Provide the [X, Y] coordinate of the cell's center where the given text is located.  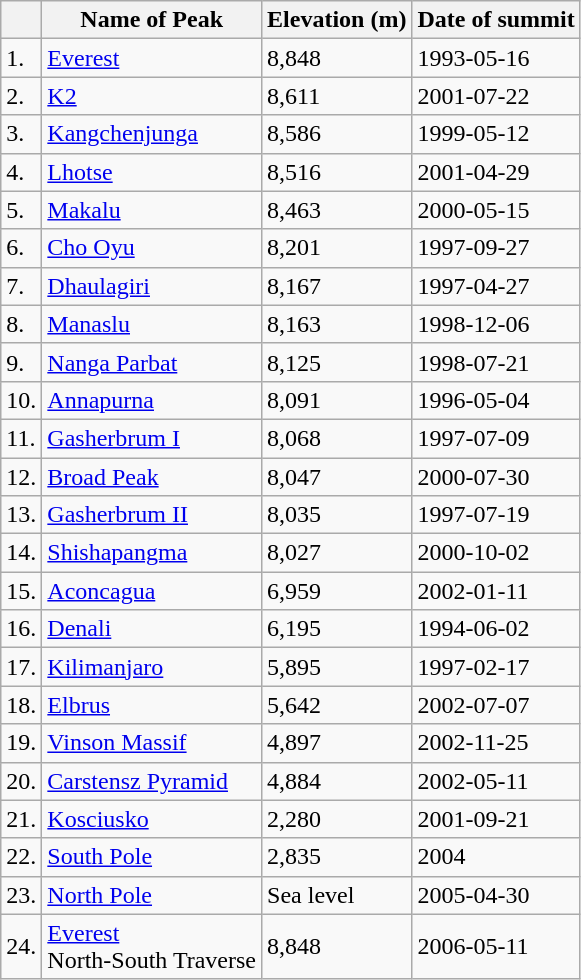
11. [22, 438]
23. [22, 895]
Cho Oyu [152, 248]
2000-05-15 [496, 210]
Manaslu [152, 324]
Shishapangma [152, 553]
8,035 [337, 515]
1999-05-12 [496, 134]
1993-05-16 [496, 58]
Annapurna [152, 400]
19. [22, 743]
20. [22, 781]
2002-11-25 [496, 743]
2005-04-30 [496, 895]
1. [22, 58]
4. [22, 172]
1997-09-27 [496, 248]
6,959 [337, 591]
2,280 [337, 819]
15. [22, 591]
Everest North-South Traverse [152, 946]
8,463 [337, 210]
Kosciusko [152, 819]
2000-10-02 [496, 553]
12. [22, 477]
2000-07-30 [496, 477]
2004 [496, 857]
8,125 [337, 362]
Date of summit [496, 20]
13. [22, 515]
24. [22, 946]
8,027 [337, 553]
6. [22, 248]
Kangchenjunga [152, 134]
8,163 [337, 324]
16. [22, 629]
8,586 [337, 134]
2. [22, 96]
Lhotse [152, 172]
8,167 [337, 286]
Gasherbrum II [152, 515]
2002-01-11 [496, 591]
Denali [152, 629]
Sea level [337, 895]
Vinson Massif [152, 743]
Broad Peak [152, 477]
1997-04-27 [496, 286]
1997-07-19 [496, 515]
2002-07-07 [496, 705]
2001-09-21 [496, 819]
2006-05-11 [496, 946]
8,047 [337, 477]
17. [22, 667]
8,201 [337, 248]
8,091 [337, 400]
4,884 [337, 781]
6,195 [337, 629]
Carstensz Pyramid [152, 781]
3. [22, 134]
Makalu [152, 210]
Elbrus [152, 705]
K2 [152, 96]
North Pole [152, 895]
Dhaulagiri [152, 286]
Elevation (m) [337, 20]
2001-07-22 [496, 96]
1998-12-06 [496, 324]
4,897 [337, 743]
1996-05-04 [496, 400]
Everest [152, 58]
8,516 [337, 172]
Kilimanjaro [152, 667]
1997-07-09 [496, 438]
5,895 [337, 667]
8,068 [337, 438]
2001-04-29 [496, 172]
18. [22, 705]
5. [22, 210]
9. [22, 362]
21. [22, 819]
1997-02-17 [496, 667]
Gasherbrum I [152, 438]
10. [22, 400]
South Pole [152, 857]
1994-06-02 [496, 629]
5,642 [337, 705]
8,611 [337, 96]
7. [22, 286]
1998-07-21 [496, 362]
Aconcagua [152, 591]
14. [22, 553]
22. [22, 857]
8. [22, 324]
Nanga Parbat [152, 362]
Name of Peak [152, 20]
2002-05-11 [496, 781]
2,835 [337, 857]
